Return the (X, Y) coordinate for the center point of the cell that contains the specified text.  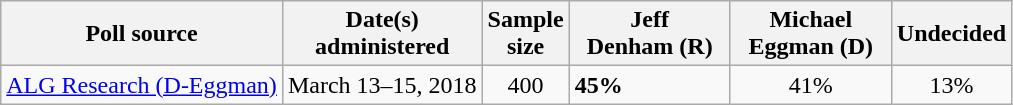
45% (650, 85)
JeffDenham (R) (650, 34)
MichaelEggman (D) (810, 34)
ALG Research (D-Eggman) (142, 85)
13% (951, 85)
Date(s)administered (382, 34)
41% (810, 85)
Samplesize (526, 34)
Poll source (142, 34)
400 (526, 85)
March 13–15, 2018 (382, 85)
Undecided (951, 34)
